Return the (x, y) coordinate for the center point of the cell that contains the specified text.  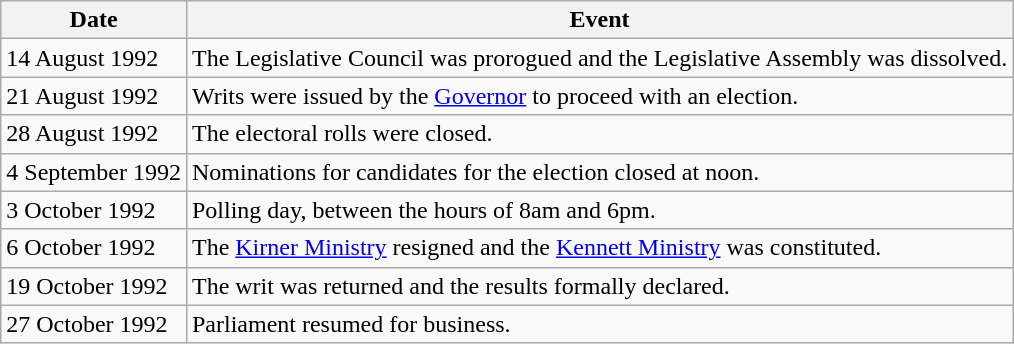
21 August 1992 (94, 96)
Writs were issued by the Governor to proceed with an election. (599, 96)
Date (94, 20)
The writ was returned and the results formally declared. (599, 286)
28 August 1992 (94, 134)
Event (599, 20)
19 October 1992 (94, 286)
Parliament resumed for business. (599, 324)
Nominations for candidates for the election closed at noon. (599, 172)
Polling day, between the hours of 8am and 6pm. (599, 210)
27 October 1992 (94, 324)
The electoral rolls were closed. (599, 134)
The Legislative Council was prorogued and the Legislative Assembly was dissolved. (599, 58)
6 October 1992 (94, 248)
3 October 1992 (94, 210)
14 August 1992 (94, 58)
4 September 1992 (94, 172)
The Kirner Ministry resigned and the Kennett Ministry was constituted. (599, 248)
